Return the [x, y] coordinate for the center point of the cell that contains the specified text.  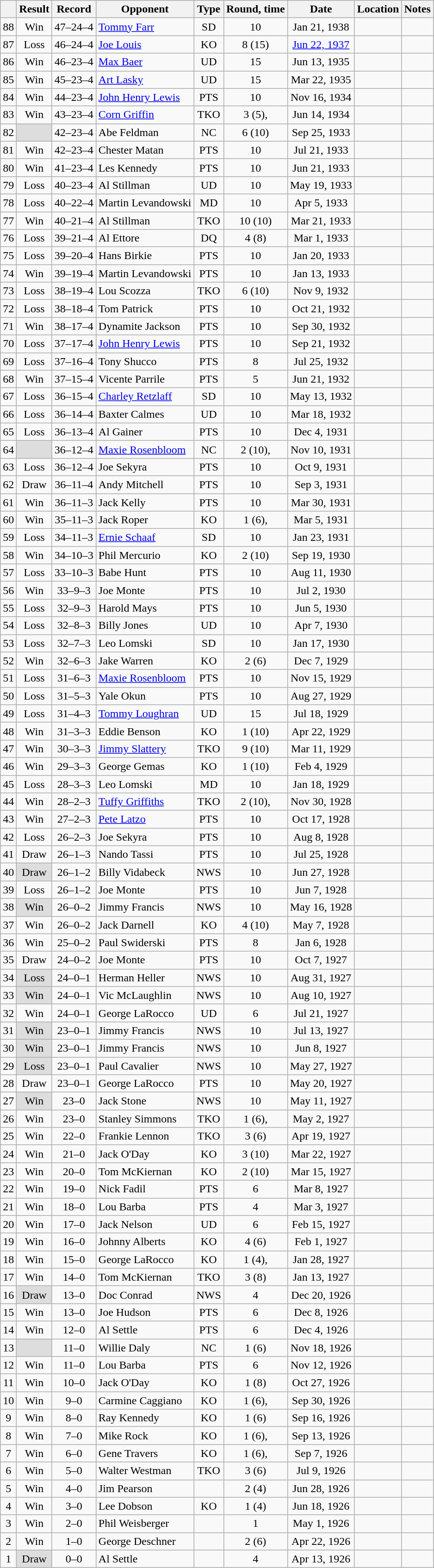
Mike Rock [145, 1436]
67 [8, 397]
Jan 21, 1938 [321, 27]
37–17–4 [74, 344]
Paul Swiderski [145, 942]
66 [8, 414]
83 [8, 115]
Jake Warren [145, 661]
May 27, 1927 [321, 1066]
Frankie Lennon [145, 1136]
Jack Stone [145, 1101]
14–0 [74, 1277]
9–0 [74, 1401]
28–3–3 [74, 784]
87 [8, 44]
37–16–4 [74, 361]
26–1–3 [74, 855]
Sep 30, 1932 [321, 326]
73 [8, 291]
Corn Griffin [145, 115]
Al Gainer [145, 432]
Mar 3, 1927 [321, 1207]
38–17–4 [74, 326]
Jan 20, 1933 [321, 256]
14 [8, 1330]
0–0 [74, 1559]
16–0 [74, 1242]
18 [8, 1259]
35–11–3 [74, 520]
46–24–4 [74, 44]
38–19–4 [74, 291]
7–0 [74, 1436]
May 19, 1933 [321, 185]
Art Lasky [145, 80]
31 [8, 1030]
Phil Weisberger [145, 1524]
Oct 27, 1926 [321, 1383]
34–11–3 [74, 538]
Oct 21, 1932 [321, 309]
Jun 5, 1930 [321, 608]
Sep 3, 1931 [321, 484]
74 [8, 273]
44 [8, 802]
6–0 [74, 1453]
1–0 [74, 1541]
1 (8) [255, 1383]
53 [8, 643]
Mar 21, 1933 [321, 221]
Result [34, 9]
Feb 4, 1929 [321, 766]
George Deschner [145, 1541]
Nov 12, 1926 [321, 1365]
1 (4), [255, 1259]
48 [8, 731]
32–9–3 [74, 608]
30–3–3 [74, 749]
26–2–3 [74, 837]
19–0 [74, 1189]
Babe Hunt [145, 573]
36–11–3 [74, 502]
Mar 11, 1929 [321, 749]
10 (10) [255, 221]
26 [8, 1119]
Jack Kelly [145, 502]
Charley Retzlaff [145, 397]
78 [8, 203]
3 (10) [255, 1154]
Chester Matan [145, 150]
10–0 [74, 1383]
31–5–3 [74, 696]
29 [8, 1066]
49 [8, 713]
Jim Pearson [145, 1488]
32–7–3 [74, 643]
71 [8, 326]
1 (4) [255, 1506]
Lou Scozza [145, 291]
Jul 21, 1927 [321, 1013]
Jan 18, 1929 [321, 784]
21–0 [74, 1154]
85 [8, 80]
Gene Travers [145, 1453]
Jun 22, 1937 [321, 44]
Jan 28, 1927 [321, 1259]
19 [8, 1242]
Aug 11, 1930 [321, 573]
8 (15) [255, 44]
Type [209, 9]
21 [8, 1207]
39–20–4 [74, 256]
Sep 16, 1926 [321, 1418]
May 20, 1927 [321, 1084]
Sep 21, 1932 [321, 344]
Apr 22, 1929 [321, 731]
55 [8, 608]
12 [8, 1365]
46 [8, 766]
46–23–4 [74, 62]
Aug 8, 1928 [321, 837]
Aug 10, 1927 [321, 995]
31–6–3 [74, 678]
Oct 7, 1927 [321, 960]
86 [8, 62]
44–23–4 [74, 97]
40–21–4 [74, 221]
36–11–4 [74, 484]
Apr 22, 1926 [321, 1541]
18–0 [74, 1207]
50 [8, 696]
Dec 4, 1926 [321, 1330]
31–3–3 [74, 731]
12–0 [74, 1330]
88 [8, 27]
Nov 18, 1926 [321, 1348]
2–0 [74, 1524]
Jan 13, 1927 [321, 1277]
Aug 27, 1929 [321, 696]
Oct 17, 1928 [321, 819]
Willie Daly [145, 1348]
Jack Nelson [145, 1224]
Apr 19, 1927 [321, 1136]
69 [8, 361]
9 [8, 1418]
Carmine Caggiano [145, 1401]
Yale Okun [145, 696]
Tom Patrick [145, 309]
Sep 7, 1926 [321, 1453]
5–0 [74, 1471]
Jun 21, 1933 [321, 167]
Record [74, 9]
39–21–4 [74, 238]
76 [8, 238]
Aug 31, 1927 [321, 978]
Billy Vidabeck [145, 872]
Al Ettore [145, 238]
Sep 30, 1926 [321, 1401]
Location [378, 9]
51 [8, 678]
Eddie Benson [145, 731]
May 11, 1927 [321, 1101]
Tony Shucco [145, 361]
Tuffy Griffiths [145, 802]
52 [8, 661]
Les Kennedy [145, 167]
16 [8, 1295]
Date [321, 9]
47–24–4 [74, 27]
36–13–4 [74, 432]
4 (8) [255, 238]
3 [8, 1524]
62 [8, 484]
Oct 9, 1931 [321, 467]
Billy Jones [145, 626]
Mar 22, 1927 [321, 1154]
32 [8, 1013]
Mar 1, 1933 [321, 238]
DQ [209, 238]
Jul 2, 1930 [321, 590]
Jul 25, 1932 [321, 361]
Nov 16, 1934 [321, 97]
Nov 15, 1929 [321, 678]
Paul Cavalier [145, 1066]
45 [8, 784]
41–23–4 [74, 167]
Abe Feldman [145, 132]
May 1, 1926 [321, 1524]
65 [8, 432]
40 [8, 872]
24 [8, 1154]
33–9–3 [74, 590]
60 [8, 520]
Jun 14, 1934 [321, 115]
Dec 4, 1931 [321, 432]
54 [8, 626]
4 (10) [255, 925]
Vicente Parrile [145, 379]
Hans Birkie [145, 256]
Walter Westman [145, 1471]
Andy Mitchell [145, 484]
Baxter Calmes [145, 414]
32–6–3 [74, 661]
Jul 21, 1933 [321, 150]
22 [8, 1189]
Mar 18, 1932 [321, 414]
Apr 7, 1930 [321, 626]
27 [8, 1101]
Nov 9, 1932 [321, 291]
Dec 8, 1926 [321, 1312]
38–18–4 [74, 309]
34–10–3 [74, 555]
28 [8, 1084]
17 [8, 1277]
Dec 20, 1926 [321, 1295]
59 [8, 538]
17–0 [74, 1224]
Sep 25, 1933 [321, 132]
Ray Kennedy [145, 1418]
36–15–4 [74, 397]
36–14–4 [74, 414]
Doc Conrad [145, 1295]
38 [8, 907]
25 [8, 1136]
15–0 [74, 1259]
Johnny Alberts [145, 1242]
64 [8, 449]
23 [8, 1171]
72 [8, 309]
Joe Hudson [145, 1312]
Jul 25, 1928 [321, 855]
34 [8, 978]
30 [8, 1048]
20–0 [74, 1171]
George Gemas [145, 766]
37 [8, 925]
13 [8, 1348]
Opponent [145, 9]
75 [8, 256]
Jun 28, 1926 [321, 1488]
Jan 13, 1933 [321, 273]
Mar 5, 1931 [321, 520]
Jun 27, 1928 [321, 872]
Stanley Simmons [145, 1119]
Tommy Farr [145, 27]
3 (8) [255, 1277]
37–15–4 [74, 379]
Max Baer [145, 62]
May 13, 1932 [321, 397]
Nov 10, 1931 [321, 449]
47 [8, 749]
Jan 23, 1931 [321, 538]
Mar 30, 1931 [321, 502]
Feb 15, 1927 [321, 1224]
Lee Dobson [145, 1506]
36 [8, 942]
Nov 30, 1928 [321, 802]
29–3–3 [74, 766]
80 [8, 167]
Mar 15, 1927 [321, 1171]
3 (5), [255, 115]
61 [8, 502]
Jul 9, 1926 [321, 1471]
Harold Mays [145, 608]
Jul 18, 1929 [321, 713]
4–0 [74, 1488]
Pete Latzo [145, 819]
40–22–4 [74, 203]
42 [8, 837]
77 [8, 221]
31–4–3 [74, 713]
43 [8, 819]
Mar 22, 1935 [321, 80]
28–2–3 [74, 802]
33–10–3 [74, 573]
20 [8, 1224]
Jan 17, 1930 [321, 643]
3–0 [74, 1506]
Jan 6, 1928 [321, 942]
7 [8, 1453]
9 (10) [255, 749]
39–19–4 [74, 273]
79 [8, 185]
27–2–3 [74, 819]
Dynamite Jackson [145, 326]
58 [8, 555]
8–0 [74, 1418]
2 (4) [255, 1488]
32–8–3 [74, 626]
68 [8, 379]
Joe Louis [145, 44]
40–23–4 [74, 185]
45–23–4 [74, 80]
Apr 5, 1933 [321, 203]
70 [8, 344]
24–0–2 [74, 960]
Vic McLaughlin [145, 995]
Jun 21, 1932 [321, 379]
Ernie Schaaf [145, 538]
Nick Fadil [145, 1189]
Herman Heller [145, 978]
22–0 [74, 1136]
84 [8, 97]
82 [8, 132]
Jun 8, 1927 [321, 1048]
Dec 7, 1929 [321, 661]
57 [8, 573]
Jack Roper [145, 520]
Round, time [255, 9]
Phil Mercurio [145, 555]
81 [8, 150]
Mar 8, 1927 [321, 1189]
Notes [417, 9]
Jun 7, 1928 [321, 890]
Jimmy Slattery [145, 749]
Apr 13, 1926 [321, 1559]
33 [8, 995]
63 [8, 467]
4 (6) [255, 1242]
Tommy Loughran [145, 713]
35 [8, 960]
39 [8, 890]
Feb 1, 1927 [321, 1242]
2 [8, 1541]
43–23–4 [74, 115]
May 16, 1928 [321, 907]
41 [8, 855]
May 2, 1927 [321, 1119]
Jul 13, 1927 [321, 1030]
56 [8, 590]
Jun 18, 1926 [321, 1506]
Sep 13, 1926 [321, 1436]
May 7, 1928 [321, 925]
Nando Tassi [145, 855]
25–0–2 [74, 942]
Jack Darnell [145, 925]
Jun 13, 1935 [321, 62]
11 [8, 1383]
Sep 19, 1930 [321, 555]
